Return the [X, Y] coordinate for the center point of the cell that contains the specified text.  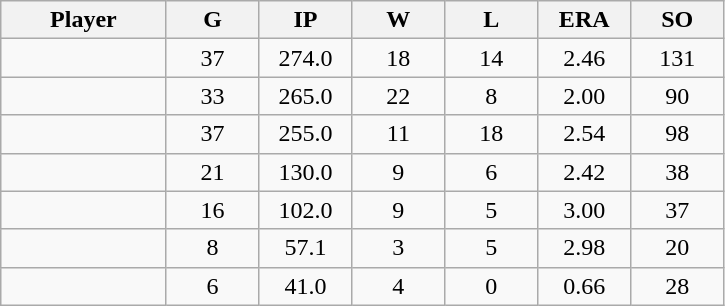
57.1 [306, 248]
20 [678, 248]
265.0 [306, 96]
16 [212, 210]
Player [84, 20]
2.42 [584, 172]
90 [678, 96]
2.98 [584, 248]
3 [398, 248]
22 [398, 96]
131 [678, 58]
W [398, 20]
130.0 [306, 172]
2.54 [584, 134]
IP [306, 20]
2.46 [584, 58]
21 [212, 172]
2.00 [584, 96]
28 [678, 286]
4 [398, 286]
274.0 [306, 58]
38 [678, 172]
0 [492, 286]
98 [678, 134]
ERA [584, 20]
255.0 [306, 134]
14 [492, 58]
3.00 [584, 210]
33 [212, 96]
G [212, 20]
41.0 [306, 286]
L [492, 20]
SO [678, 20]
11 [398, 134]
0.66 [584, 286]
102.0 [306, 210]
